Pinpoint the cell where the given text exists, returning its [x, y] midpoint coordinate. 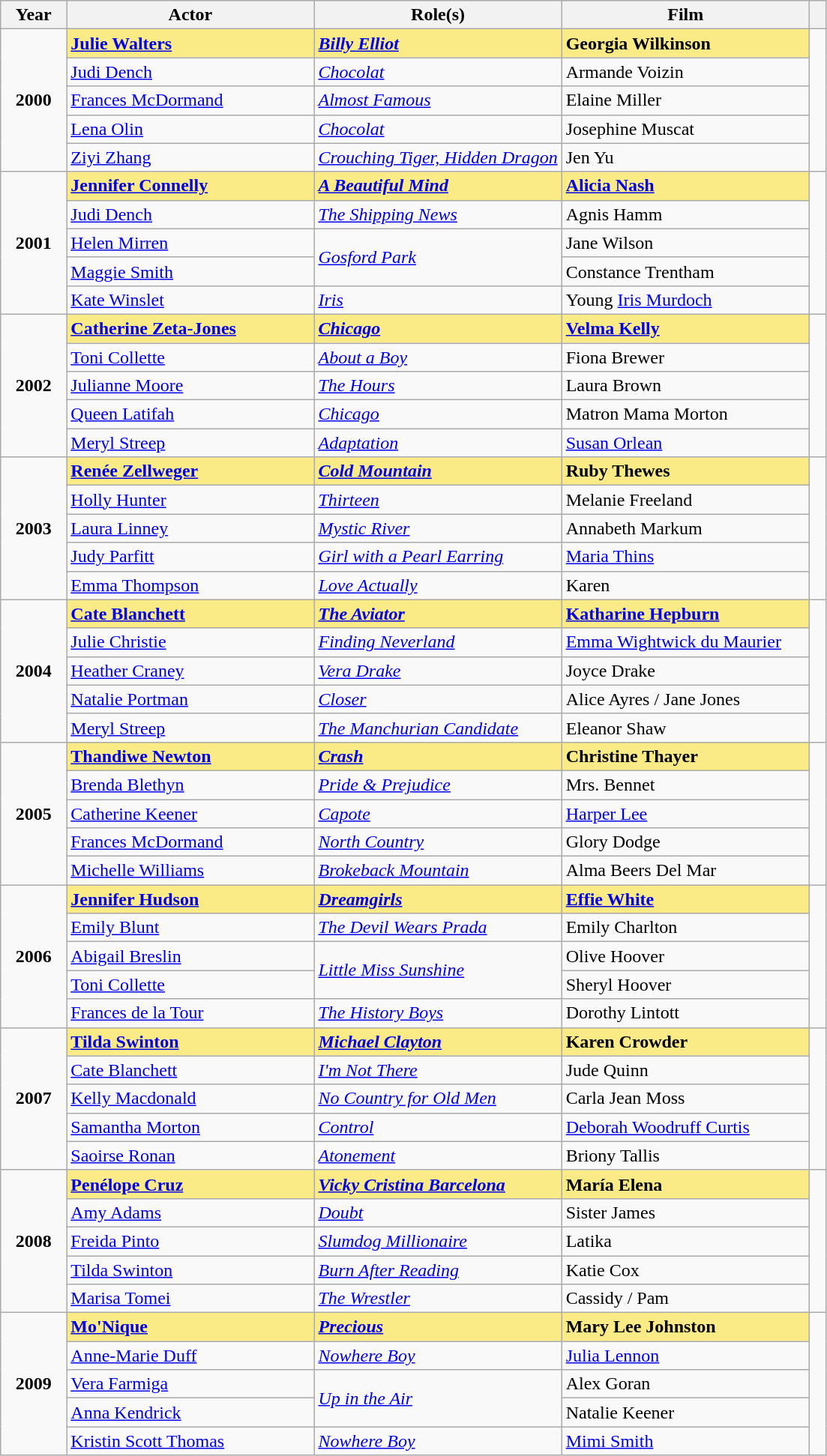
Frances de la Tour [190, 1013]
Young Iris Murdoch [685, 300]
Anna Kendrick [190, 1413]
Crouching Tiger, Hidden Dragon [438, 157]
Alex Goran [685, 1384]
2003 [34, 528]
North Country [438, 842]
Catherine Keener [190, 813]
Fiona Brewer [685, 357]
Natalie Keener [685, 1413]
Finding Neverland [438, 642]
Vicky Cristina Barcelona [438, 1184]
Agnis Hamm [685, 214]
Mimi Smith [685, 1441]
The Devil Wears Prada [438, 928]
A Beautiful Mind [438, 186]
Actor [190, 15]
Love Actually [438, 585]
Jane Wilson [685, 243]
Jude Quinn [685, 1070]
Karen Crowder [685, 1042]
Capote [438, 813]
Brokeback Mountain [438, 871]
Michelle Williams [190, 871]
Sheryl Hoover [685, 985]
Catherine Zeta-Jones [190, 328]
Vera Farmiga [190, 1384]
I'm Not There [438, 1070]
Ruby Thewes [685, 471]
Sister James [685, 1212]
2008 [34, 1241]
2000 [34, 100]
Mrs. Bennet [685, 785]
Jennifer Connelly [190, 186]
Emily Charlton [685, 928]
Constance Trentham [685, 271]
About a Boy [438, 357]
Effie White [685, 899]
2002 [34, 385]
Armande Voizin [685, 72]
Harper Lee [685, 813]
Emily Blunt [190, 928]
Alma Beers Del Mar [685, 871]
Julia Lennon [685, 1356]
Mo'Nique [190, 1327]
Holly Hunter [190, 500]
No Country for Old Men [438, 1099]
Marisa Tomei [190, 1299]
Abigail Breslin [190, 956]
Emma Wightwick du Maurier [685, 642]
The Aviator [438, 614]
Ziyi Zhang [190, 157]
Mary Lee Johnston [685, 1327]
Julie Walters [190, 43]
Olive Hoover [685, 956]
Film [685, 15]
Susan Orlean [685, 443]
Gosford Park [438, 257]
Georgia Wilkinson [685, 43]
Michael Clayton [438, 1042]
Adaptation [438, 443]
Vera Drake [438, 671]
Latika [685, 1241]
Mystic River [438, 528]
Kristin Scott Thomas [190, 1441]
The Manchurian Candidate [438, 728]
Joyce Drake [685, 671]
Little Miss Sunshine [438, 970]
Kate Winslet [190, 300]
Julianne Moore [190, 386]
Amy Adams [190, 1212]
Alicia Nash [685, 186]
Katie Cox [685, 1270]
Jen Yu [685, 157]
Thandiwe Newton [190, 756]
María Elena [685, 1184]
The Shipping News [438, 214]
2001 [34, 243]
Elaine Miller [685, 100]
The History Boys [438, 1013]
Glory Dodge [685, 842]
Girl with a Pearl Earring [438, 557]
Annabeth Markum [685, 528]
2009 [34, 1384]
The Wrestler [438, 1299]
Lena Olin [190, 129]
Laura Linney [190, 528]
Heather Craney [190, 671]
Maria Thins [685, 557]
Judy Parfitt [190, 557]
Eleanor Shaw [685, 728]
2007 [34, 1099]
Carla Jean Moss [685, 1099]
Billy Elliot [438, 43]
Maggie Smith [190, 271]
Brenda Blethyn [190, 785]
Year [34, 15]
Samantha Morton [190, 1127]
Laura Brown [685, 386]
Up in the Air [438, 1398]
Matron Mama Morton [685, 414]
Cassidy / Pam [685, 1299]
Helen Mirren [190, 243]
Deborah Woodruff Curtis [685, 1127]
Karen [685, 585]
Briony Tallis [685, 1156]
Queen Latifah [190, 414]
Precious [438, 1327]
Melanie Freeland [685, 500]
Dorothy Lintott [685, 1013]
Thirteen [438, 500]
Doubt [438, 1212]
Iris [438, 300]
Alice Ayres / Jane Jones [685, 699]
Velma Kelly [685, 328]
The Hours [438, 386]
Saoirse Ronan [190, 1156]
Crash [438, 756]
Jennifer Hudson [190, 899]
Closer [438, 699]
Katharine Hepburn [685, 614]
Role(s) [438, 15]
Renée Zellweger [190, 471]
Josephine Muscat [685, 129]
Christine Thayer [685, 756]
Emma Thompson [190, 585]
Almost Famous [438, 100]
Julie Christie [190, 642]
Atonement [438, 1156]
Slumdog Millionaire [438, 1241]
Natalie Portman [190, 699]
Dreamgirls [438, 899]
2004 [34, 671]
Pride & Prejudice [438, 785]
Cold Mountain [438, 471]
Control [438, 1127]
Burn After Reading [438, 1270]
2006 [34, 956]
Penélope Cruz [190, 1184]
Freida Pinto [190, 1241]
Anne-Marie Duff [190, 1356]
2005 [34, 813]
Kelly Macdonald [190, 1099]
